Find where the given text appears and provide that cell's center as (x, y) coordinate. 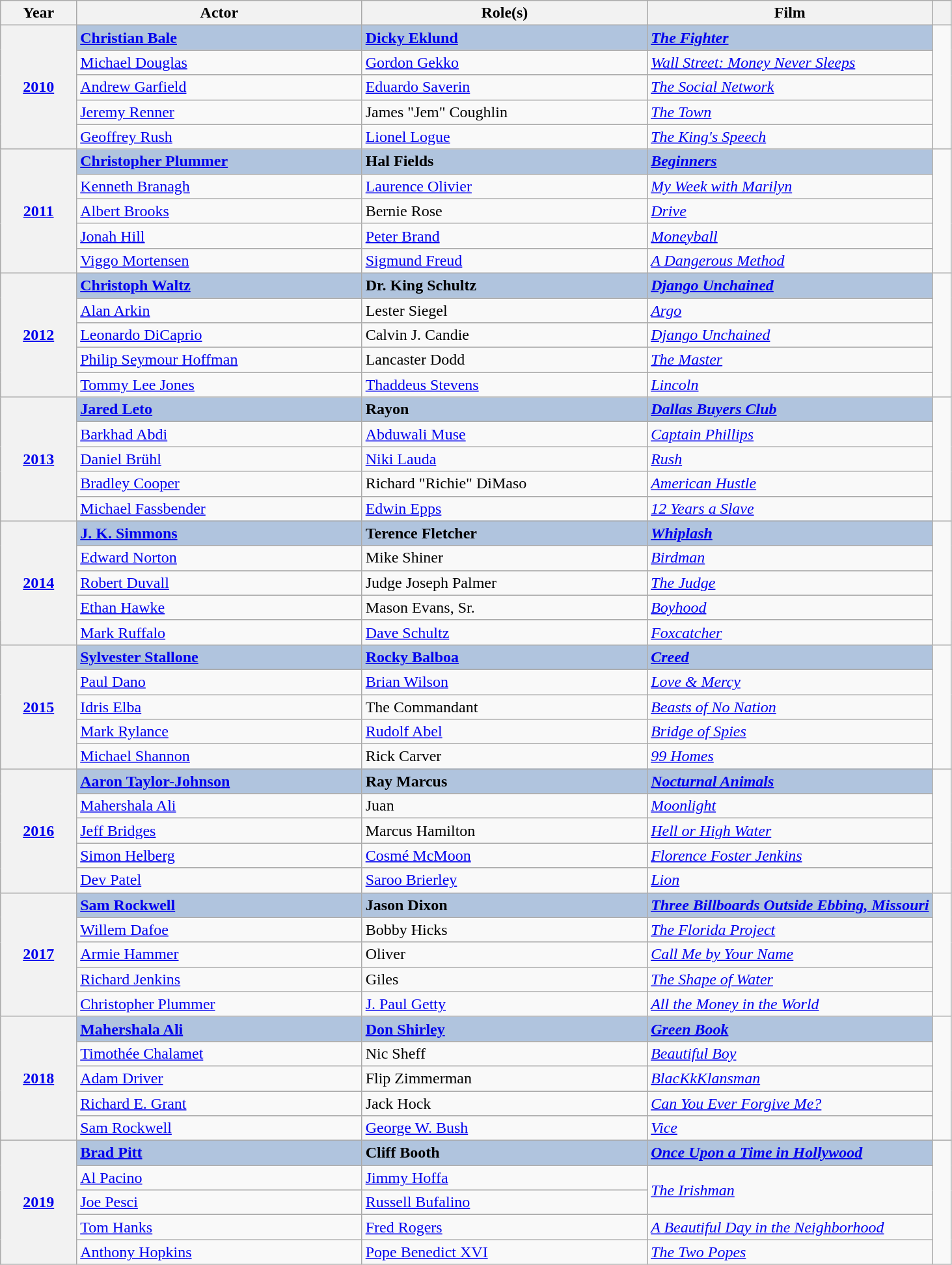
BlacKkKlansman (790, 1078)
Jeff Bridges (219, 831)
Joe Pesci (219, 1202)
Beasts of No Nation (790, 706)
Jared Leto (219, 410)
Whiplash (790, 533)
Jeremy Renner (219, 112)
Paul Dano (219, 682)
Eduardo Saverin (504, 87)
Terence Fletcher (504, 533)
Sigmund Freud (504, 260)
Peter Brand (504, 236)
Moonlight (790, 806)
My Week with Marilyn (790, 186)
Moneyball (790, 236)
Creed (790, 657)
Wall Street: Money Never Sleeps (790, 63)
The Irishman (790, 1190)
2013 (39, 459)
2018 (39, 1078)
Actor (219, 13)
Barkhad Abdi (219, 434)
Jack Hock (504, 1104)
Laurence Olivier (504, 186)
The Shape of Water (790, 979)
Mark Rylance (219, 732)
12 Years a Slave (790, 508)
2017 (39, 954)
Rush (790, 459)
Jason Dixon (504, 905)
Foxcatcher (790, 632)
Flip Zimmerman (504, 1078)
J. Paul Getty (504, 1004)
Green Book (790, 1029)
Lester Siegel (504, 311)
The Florida Project (790, 930)
George W. Bush (504, 1128)
2014 (39, 583)
Geoffrey Rush (219, 137)
Once Upon a Time in Hollywood (790, 1153)
Leonardo DiCaprio (219, 335)
Al Pacino (219, 1178)
Captain Phillips (790, 434)
Can You Ever Forgive Me? (790, 1104)
The Two Popes (790, 1252)
2016 (39, 831)
Michael Fassbender (219, 508)
Film (790, 13)
Love & Mercy (790, 682)
Oliver (504, 954)
Dallas Buyers Club (790, 410)
Mike Shiner (504, 558)
Adam Driver (219, 1078)
Nocturnal Animals (790, 781)
Florence Foster Jenkins (790, 855)
Tommy Lee Jones (219, 385)
Albert Brooks (219, 211)
Saroo Brierley (504, 880)
Marcus Hamilton (504, 831)
A Dangerous Method (790, 260)
2012 (39, 335)
Role(s) (504, 13)
Philip Seymour Hoffman (219, 360)
Ethan Hawke (219, 607)
Bridge of Spies (790, 732)
Christoph Waltz (219, 285)
Lion (790, 880)
Ray Marcus (504, 781)
Don Shirley (504, 1029)
All the Money in the World (790, 1004)
Richard Jenkins (219, 979)
Brian Wilson (504, 682)
Vice (790, 1128)
Andrew Garfield (219, 87)
Brad Pitt (219, 1153)
Christian Bale (219, 38)
Rocky Balboa (504, 657)
Lancaster Dodd (504, 360)
Daniel Brühl (219, 459)
Pope Benedict XVI (504, 1252)
Dave Schultz (504, 632)
Aaron Taylor-Johnson (219, 781)
Drive (790, 211)
Bradley Cooper (219, 484)
Three Billboards Outside Ebbing, Missouri (790, 905)
Dicky Eklund (504, 38)
Rick Carver (504, 757)
Gordon Gekko (504, 63)
Viggo Mortensen (219, 260)
Richard E. Grant (219, 1104)
Rudolf Abel (504, 732)
Judge Joseph Palmer (504, 583)
Niki Lauda (504, 459)
Hal Fields (504, 161)
2010 (39, 87)
Calvin J. Candie (504, 335)
Timothée Chalamet (219, 1053)
2019 (39, 1202)
Call Me by Your Name (790, 954)
Birdman (790, 558)
J. K. Simmons (219, 533)
Russell Bufalino (504, 1202)
99 Homes (790, 757)
American Hustle (790, 484)
Lionel Logue (504, 137)
Fred Rogers (504, 1227)
Bernie Rose (504, 211)
The Master (790, 360)
Year (39, 13)
A Beautiful Day in the Neighborhood (790, 1227)
Mason Evans, Sr. (504, 607)
Boyhood (790, 607)
Mark Ruffalo (219, 632)
Edward Norton (219, 558)
Rayon (504, 410)
The Judge (790, 583)
Giles (504, 979)
The Town (790, 112)
The Commandant (504, 706)
Michael Shannon (219, 757)
Argo (790, 311)
Cliff Booth (504, 1153)
Jimmy Hoffa (504, 1178)
Beautiful Boy (790, 1053)
Nic Sheff (504, 1053)
2015 (39, 706)
Sylvester Stallone (219, 657)
The Fighter (790, 38)
James "Jem" Coughlin (504, 112)
The Social Network (790, 87)
Hell or High Water (790, 831)
Robert Duvall (219, 583)
Armie Hammer (219, 954)
The King's Speech (790, 137)
Beginners (790, 161)
Jonah Hill (219, 236)
Abduwali Muse (504, 434)
Kenneth Branagh (219, 186)
Richard "Richie" DiMaso (504, 484)
Idris Elba (219, 706)
Bobby Hicks (504, 930)
2011 (39, 211)
Michael Douglas (219, 63)
Dev Patel (219, 880)
Alan Arkin (219, 311)
Thaddeus Stevens (504, 385)
Anthony Hopkins (219, 1252)
Dr. King Schultz (504, 285)
Juan (504, 806)
Tom Hanks (219, 1227)
Edwin Epps (504, 508)
Cosmé McMoon (504, 855)
Simon Helberg (219, 855)
Lincoln (790, 385)
Willem Dafoe (219, 930)
